Return the (X, Y) coordinate for the center point of the cell that contains the specified text.  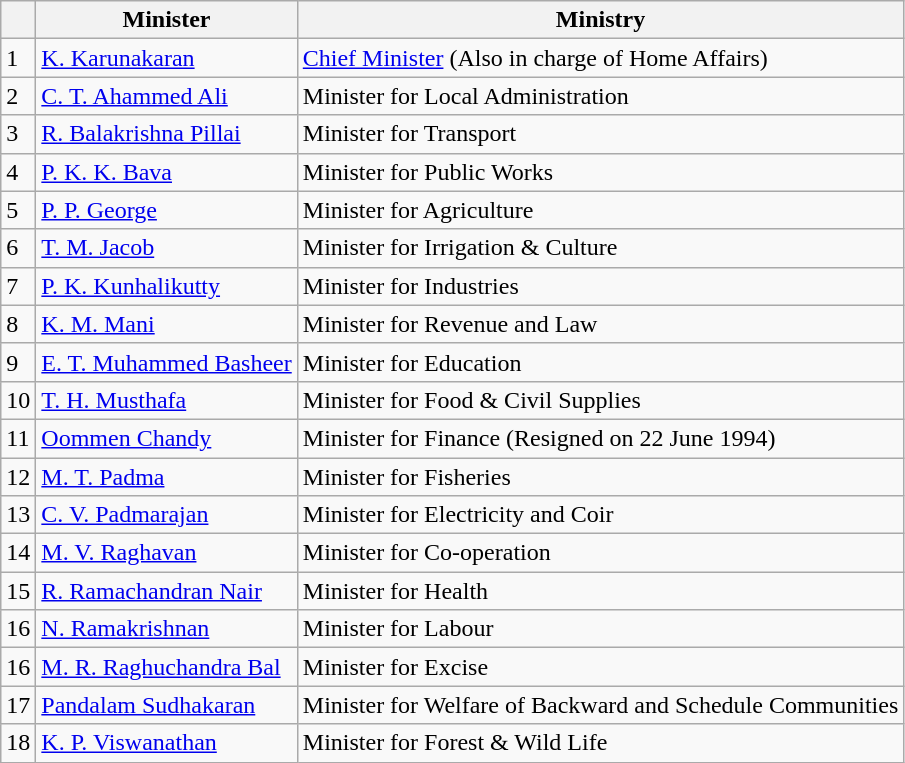
Minister for Fisheries (600, 477)
7 (18, 286)
Minister for Finance (Resigned on 22 June 1994) (600, 438)
12 (18, 477)
Minister for Excise (600, 667)
M. R. Raghuchandra Bal (166, 667)
11 (18, 438)
Minister for Co-operation (600, 553)
Minister for Agriculture (600, 210)
18 (18, 743)
Minister for Health (600, 591)
Minister for Transport (600, 134)
6 (18, 248)
5 (18, 210)
15 (18, 591)
9 (18, 362)
Minister for Electricity and Coir (600, 515)
Minister for Industries (600, 286)
K. Karunakaran (166, 58)
Minister for Revenue and Law (600, 324)
17 (18, 705)
2 (18, 96)
N. Ramakrishnan (166, 629)
M. V. Raghavan (166, 553)
8 (18, 324)
T. H. Musthafa (166, 400)
Chief Minister (Also in charge of Home Affairs) (600, 58)
K. M. Mani (166, 324)
Pandalam Sudhakaran (166, 705)
R. Ramachandran Nair (166, 591)
Minister for Education (600, 362)
4 (18, 172)
P. K. Kunhalikutty (166, 286)
P. P. George (166, 210)
M. T. Padma (166, 477)
C. V. Padmarajan (166, 515)
13 (18, 515)
Ministry (600, 20)
Minister for Welfare of Backward and Schedule Communities (600, 705)
14 (18, 553)
Oommen Chandy (166, 438)
T. M. Jacob (166, 248)
10 (18, 400)
P. K. K. Bava (166, 172)
Minister for Public Works (600, 172)
R. Balakrishna Pillai (166, 134)
E. T. Muhammed Basheer (166, 362)
Minister for Local Administration (600, 96)
C. T. Ahammed Ali (166, 96)
Minister (166, 20)
3 (18, 134)
1 (18, 58)
Minister for Irrigation & Culture (600, 248)
Minister for Food & Civil Supplies (600, 400)
K. P. Viswanathan (166, 743)
Minister for Labour (600, 629)
Minister for Forest & Wild Life (600, 743)
